Capture the cell that displays the provided text and extract its (x, y) central coordinate. 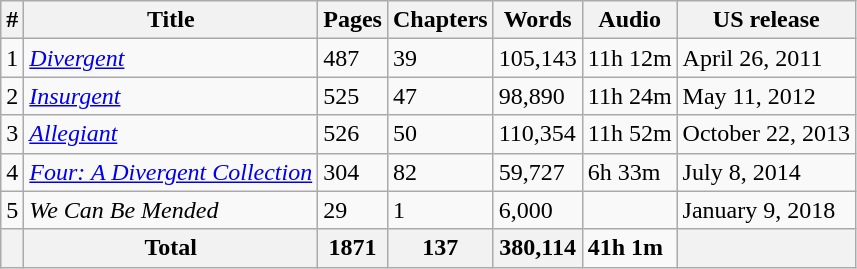
Title (171, 20)
January 9, 2018 (766, 210)
50 (440, 134)
Audio (630, 20)
11h 12m (630, 58)
137 (440, 248)
Divergent (171, 58)
Total (171, 248)
59,727 (538, 172)
41h 1m (630, 248)
US release (766, 20)
5 (12, 210)
105,143 (538, 58)
525 (353, 96)
Pages (353, 20)
39 (440, 58)
We Can Be Mended (171, 210)
1871 (353, 248)
# (12, 20)
Chapters (440, 20)
October 22, 2013 (766, 134)
Four: A Divergent Collection (171, 172)
Allegiant (171, 134)
82 (440, 172)
April 26, 2011 (766, 58)
6,000 (538, 210)
380,114 (538, 248)
98,890 (538, 96)
29 (353, 210)
11h 24m (630, 96)
2 (12, 96)
304 (353, 172)
487 (353, 58)
May 11, 2012 (766, 96)
4 (12, 172)
526 (353, 134)
3 (12, 134)
Insurgent (171, 96)
11h 52m (630, 134)
Words (538, 20)
6h 33m (630, 172)
47 (440, 96)
110,354 (538, 134)
July 8, 2014 (766, 172)
